Find where the given text appears and provide that cell's center as [X, Y] coordinate. 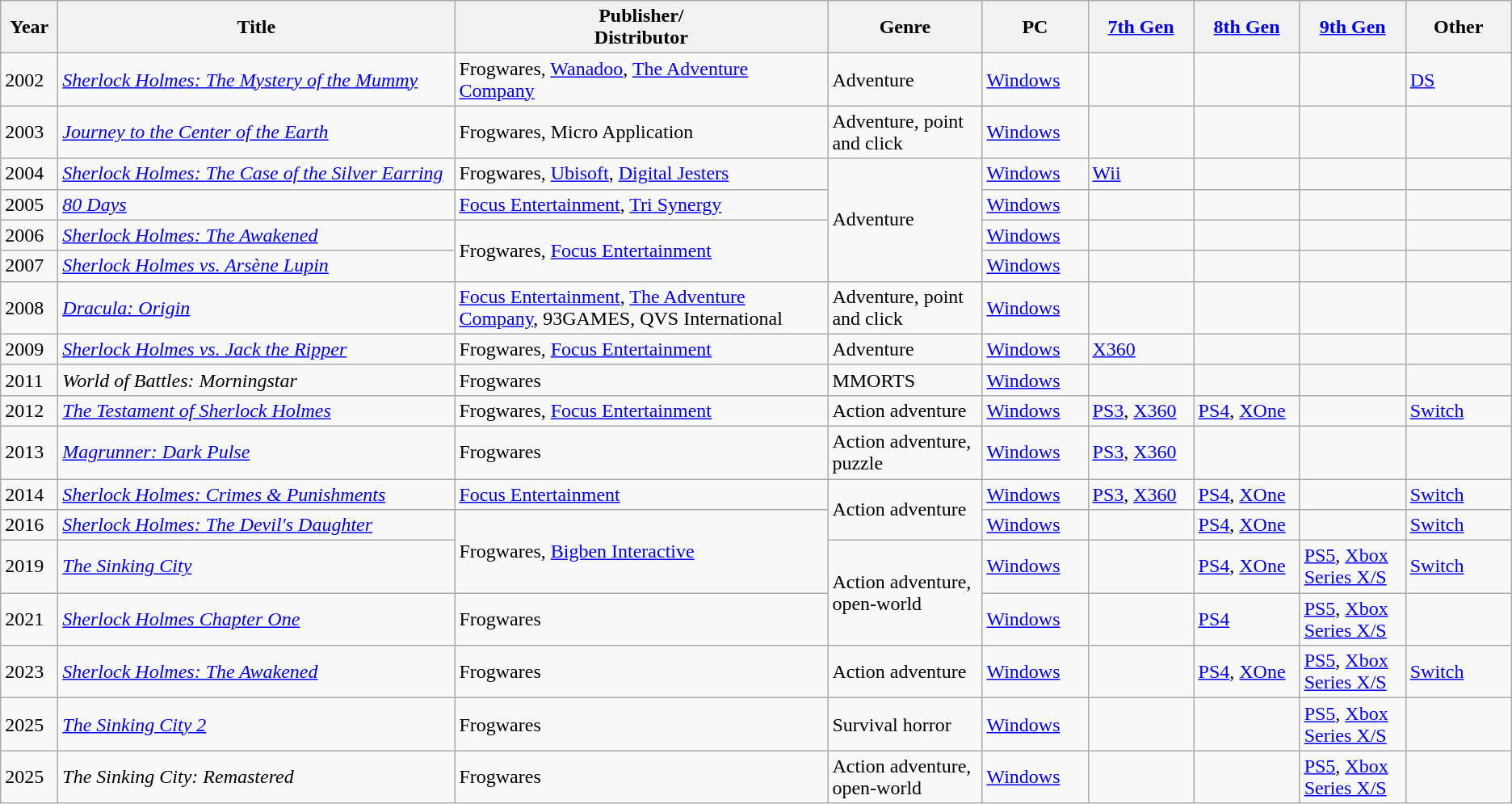
2009 [29, 349]
2013 [29, 453]
2007 [29, 266]
Focus Entertainment, The Adventure Company, 93GAMES, QVS International [641, 307]
Frogwares, Wanadoo, The Adventure Company [641, 79]
The Testament of Sherlock Holmes [257, 410]
80 Days [257, 204]
Publisher/Distributor [641, 27]
Sherlock Holmes vs. Arsène Lupin [257, 266]
2012 [29, 410]
Focus Entertainment, Tri Synergy [641, 204]
Sherlock Holmes: The Case of the Silver Earring [257, 174]
X360 [1140, 349]
Frogwares, Ubisoft, Digital Jesters [641, 174]
7th Gen [1140, 27]
Action adventure, puzzle [905, 453]
The Sinking City: Remastered [257, 777]
PS4 [1247, 619]
Frogwares, Micro Application [641, 133]
Year [29, 27]
Magrunner: Dark Pulse [257, 453]
Genre [905, 27]
The Sinking City [257, 567]
2023 [29, 672]
Dracula: Origin [257, 307]
Title [257, 27]
Sherlock Holmes Chapter One [257, 619]
2003 [29, 133]
2006 [29, 235]
Sherlock Holmes: Crimes & Punishments [257, 494]
Sherlock Holmes vs. Jack the Ripper [257, 349]
2016 [29, 525]
Wii [1140, 174]
Frogwares, Bigben Interactive [641, 551]
PC [1035, 27]
DS [1459, 79]
World of Battles: Morningstar [257, 380]
2002 [29, 79]
MMORTS [905, 380]
2019 [29, 567]
Survival horror [905, 724]
Other [1459, 27]
The Sinking City 2 [257, 724]
Sherlock Holmes: The Devil's Daughter [257, 525]
2014 [29, 494]
Sherlock Holmes: The Mystery of the Mummy [257, 79]
Journey to the Center of the Earth [257, 133]
2011 [29, 380]
8th Gen [1247, 27]
9th Gen [1352, 27]
2005 [29, 204]
2008 [29, 307]
2004 [29, 174]
2021 [29, 619]
Focus Entertainment [641, 494]
